Search for the cell housing the specified text and yield its (x, y) center coordinate. 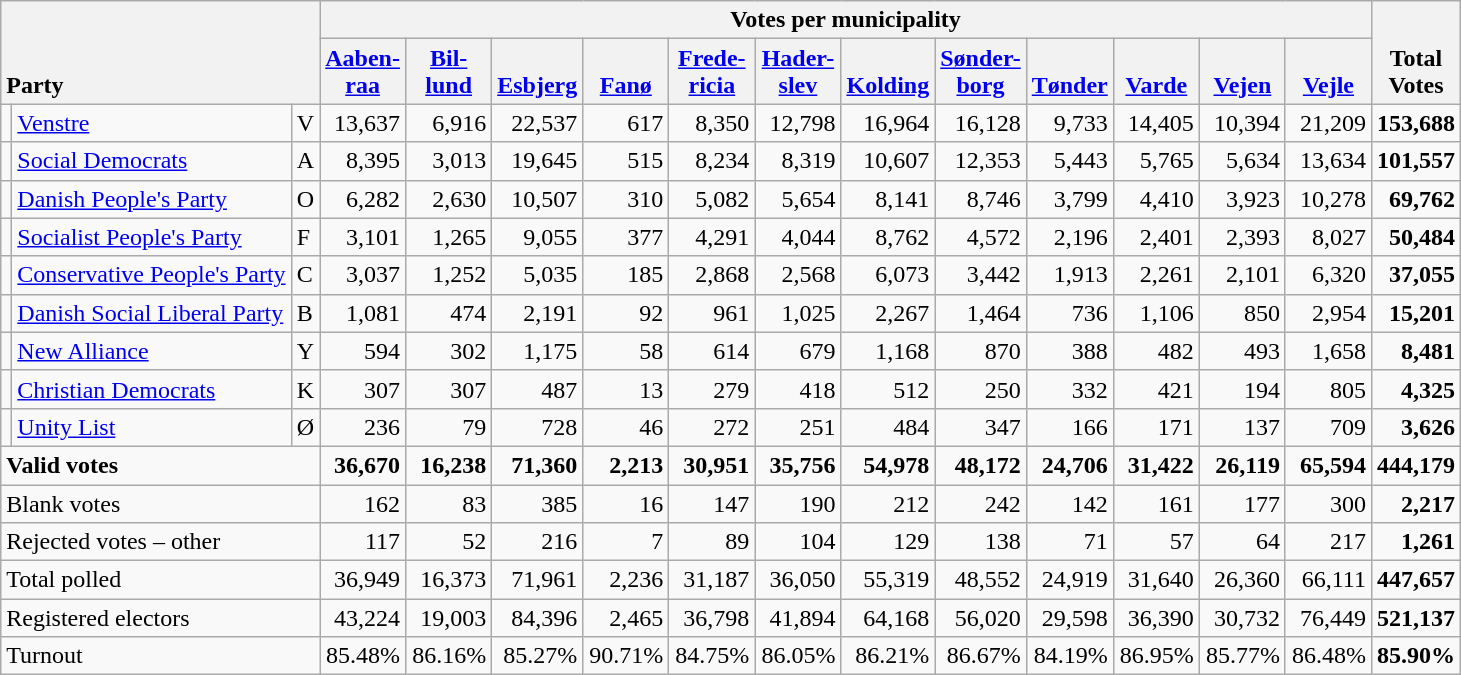
377 (626, 237)
46 (626, 427)
5,035 (538, 275)
76,449 (1328, 618)
447,657 (1416, 580)
Bil- lund (449, 72)
36,798 (712, 618)
Hader- slev (798, 72)
24,706 (1070, 465)
8,481 (1416, 351)
8,234 (712, 161)
385 (538, 503)
101,557 (1416, 161)
10,507 (538, 199)
1,175 (538, 351)
1,081 (363, 313)
43,224 (363, 618)
Tønder (1070, 72)
300 (1328, 503)
302 (449, 351)
4,572 (981, 237)
41,894 (798, 618)
279 (712, 389)
512 (888, 389)
16,128 (981, 123)
Danish People's Party (152, 199)
487 (538, 389)
Unity List (152, 427)
Total polled (160, 580)
250 (981, 389)
85.90% (1416, 656)
5,443 (1070, 161)
2,196 (1070, 237)
13 (626, 389)
242 (981, 503)
1,261 (1416, 542)
2,568 (798, 275)
161 (1156, 503)
13,637 (363, 123)
Varde (1156, 72)
C (305, 275)
36,390 (1156, 618)
679 (798, 351)
F (305, 237)
3,442 (981, 275)
48,172 (981, 465)
Turnout (160, 656)
Valid votes (160, 465)
142 (1070, 503)
3,037 (363, 275)
614 (712, 351)
Social Democrats (152, 161)
66,111 (1328, 580)
129 (888, 542)
185 (626, 275)
Christian Democrats (152, 389)
310 (626, 199)
New Alliance (152, 351)
Votes per municipality (846, 20)
Socialist People's Party (152, 237)
4,410 (1156, 199)
2,213 (626, 465)
484 (888, 427)
8,319 (798, 161)
3,013 (449, 161)
2,261 (1156, 275)
961 (712, 313)
190 (798, 503)
89 (712, 542)
13,634 (1328, 161)
86.95% (1156, 656)
137 (1242, 427)
7 (626, 542)
K (305, 389)
2,217 (1416, 503)
79 (449, 427)
332 (1070, 389)
16,964 (888, 123)
1,252 (449, 275)
26,119 (1242, 465)
Ø (305, 427)
Vejen (1242, 72)
709 (1328, 427)
104 (798, 542)
Conservative People's Party (152, 275)
16,373 (449, 580)
2,393 (1242, 237)
117 (363, 542)
2,630 (449, 199)
10,607 (888, 161)
85.77% (1242, 656)
21,209 (1328, 123)
6,073 (888, 275)
36,949 (363, 580)
31,640 (1156, 580)
8,395 (363, 161)
30,732 (1242, 618)
Y (305, 351)
64 (1242, 542)
1,168 (888, 351)
870 (981, 351)
177 (1242, 503)
22,537 (538, 123)
31,422 (1156, 465)
84.19% (1070, 656)
2,465 (626, 618)
3,799 (1070, 199)
153,688 (1416, 123)
2,101 (1242, 275)
56,020 (981, 618)
2,954 (1328, 313)
14,405 (1156, 123)
8,746 (981, 199)
1,464 (981, 313)
12,798 (798, 123)
Blank votes (160, 503)
B (305, 313)
Frede- ricia (712, 72)
Total Votes (1416, 52)
26,360 (1242, 580)
2,191 (538, 313)
71,961 (538, 580)
1,265 (449, 237)
251 (798, 427)
728 (538, 427)
58 (626, 351)
347 (981, 427)
850 (1242, 313)
30,951 (712, 465)
Venstre (152, 123)
19,645 (538, 161)
217 (1328, 542)
3,626 (1416, 427)
4,325 (1416, 389)
2,236 (626, 580)
162 (363, 503)
Esbjerg (538, 72)
29,598 (1070, 618)
48,552 (981, 580)
52 (449, 542)
482 (1156, 351)
85.27% (538, 656)
3,101 (363, 237)
71 (1070, 542)
8,141 (888, 199)
6,320 (1328, 275)
54,978 (888, 465)
V (305, 123)
272 (712, 427)
64,168 (888, 618)
86.05% (798, 656)
16,238 (449, 465)
2,868 (712, 275)
10,394 (1242, 123)
A (305, 161)
515 (626, 161)
86.48% (1328, 656)
9,055 (538, 237)
86.67% (981, 656)
736 (1070, 313)
594 (363, 351)
2,267 (888, 313)
1,658 (1328, 351)
31,187 (712, 580)
24,919 (1070, 580)
6,282 (363, 199)
5,654 (798, 199)
35,756 (798, 465)
418 (798, 389)
493 (1242, 351)
2,401 (1156, 237)
57 (1156, 542)
171 (1156, 427)
194 (1242, 389)
1,106 (1156, 313)
Sønder- borg (981, 72)
5,634 (1242, 161)
O (305, 199)
5,082 (712, 199)
65,594 (1328, 465)
Danish Social Liberal Party (152, 313)
Rejected votes – other (160, 542)
Aaben- raa (363, 72)
236 (363, 427)
147 (712, 503)
138 (981, 542)
36,050 (798, 580)
71,360 (538, 465)
8,762 (888, 237)
12,353 (981, 161)
444,179 (1416, 465)
8,027 (1328, 237)
92 (626, 313)
Registered electors (160, 618)
37,055 (1416, 275)
85.48% (363, 656)
3,923 (1242, 199)
6,916 (449, 123)
1,913 (1070, 275)
90.71% (626, 656)
Vejle (1328, 72)
9,733 (1070, 123)
216 (538, 542)
1,025 (798, 313)
10,278 (1328, 199)
521,137 (1416, 618)
86.16% (449, 656)
86.21% (888, 656)
15,201 (1416, 313)
16 (626, 503)
5,765 (1156, 161)
8,350 (712, 123)
474 (449, 313)
83 (449, 503)
4,044 (798, 237)
421 (1156, 389)
50,484 (1416, 237)
166 (1070, 427)
36,670 (363, 465)
4,291 (712, 237)
388 (1070, 351)
55,319 (888, 580)
Kolding (888, 72)
212 (888, 503)
Party (160, 52)
69,762 (1416, 199)
19,003 (449, 618)
805 (1328, 389)
617 (626, 123)
84.75% (712, 656)
84,396 (538, 618)
Fanø (626, 72)
